Pinpoint the cell where the given text exists, returning its (x, y) midpoint coordinate. 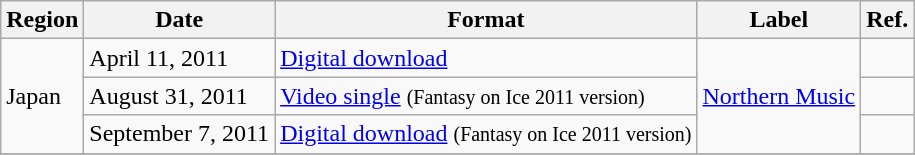
Digital download (486, 58)
Digital download (Fantasy on Ice 2011 version) (486, 134)
Japan (42, 96)
Date (180, 20)
Label (779, 20)
Northern Music (779, 96)
Format (486, 20)
August 31, 2011 (180, 96)
April 11, 2011 (180, 58)
Video single (Fantasy on Ice 2011 version) (486, 96)
September 7, 2011 (180, 134)
Ref. (888, 20)
Region (42, 20)
